Find where the given text appears and provide that cell's center as [X, Y] coordinate. 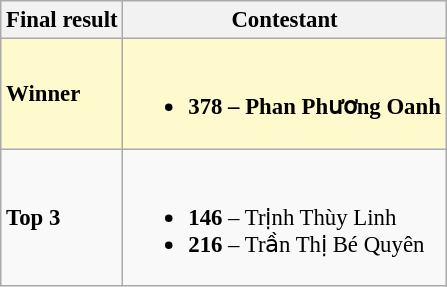
Top 3 [62, 218]
Contestant [284, 20]
378 – Phan Phương Oanh [284, 94]
Final result [62, 20]
146 – Trịnh Thùy Linh216 – Trần Thị Bé Quyên [284, 218]
Winner [62, 94]
